Output the [X, Y] coordinate of the center of the cell containing the given text.  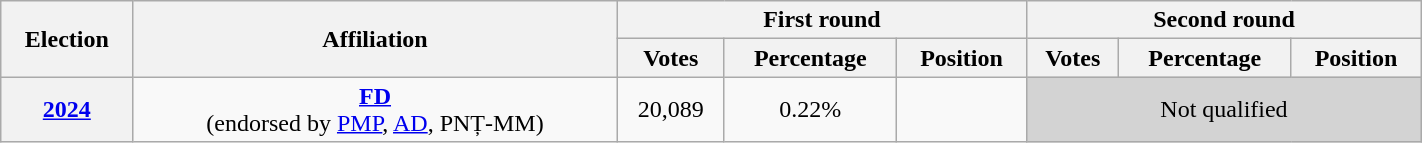
FD(endorsed by PMP, AD, PNȚ-MM) [375, 110]
Second round [1224, 20]
First round [822, 20]
Affiliation [375, 39]
Not qualified [1224, 110]
20,089 [670, 110]
Election [67, 39]
2024 [67, 110]
0.22% [810, 110]
